Scan for the cell matching the given text and deliver its (X, Y) coordinate at center. 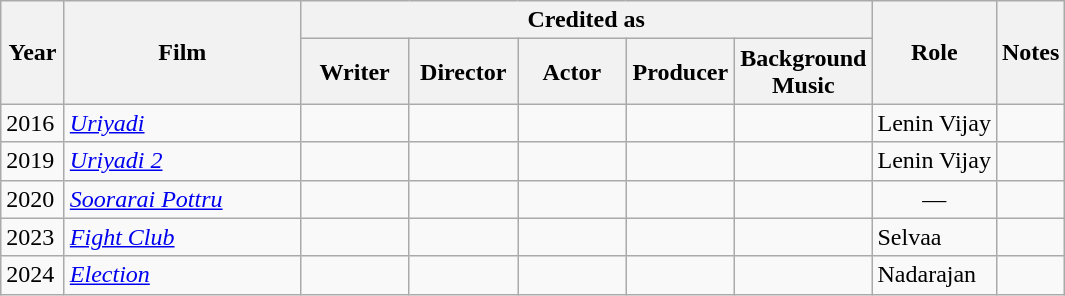
2020 (33, 199)
Nadarajan (934, 275)
Election (182, 275)
Year (33, 52)
Uriyadi (182, 123)
Notes (1030, 52)
2019 (33, 161)
Producer (680, 72)
Selvaa (934, 237)
2024 (33, 275)
2016 (33, 123)
2023 (33, 237)
— (934, 199)
Soorarai Pottru (182, 199)
Fight Club (182, 237)
Film (182, 52)
Credited as (586, 20)
Director (464, 72)
Writer (354, 72)
Actor (572, 72)
Background Music (804, 72)
Uriyadi 2 (182, 161)
Role (934, 52)
